Return the (X, Y) coordinate for the center point of the cell that contains the specified text.  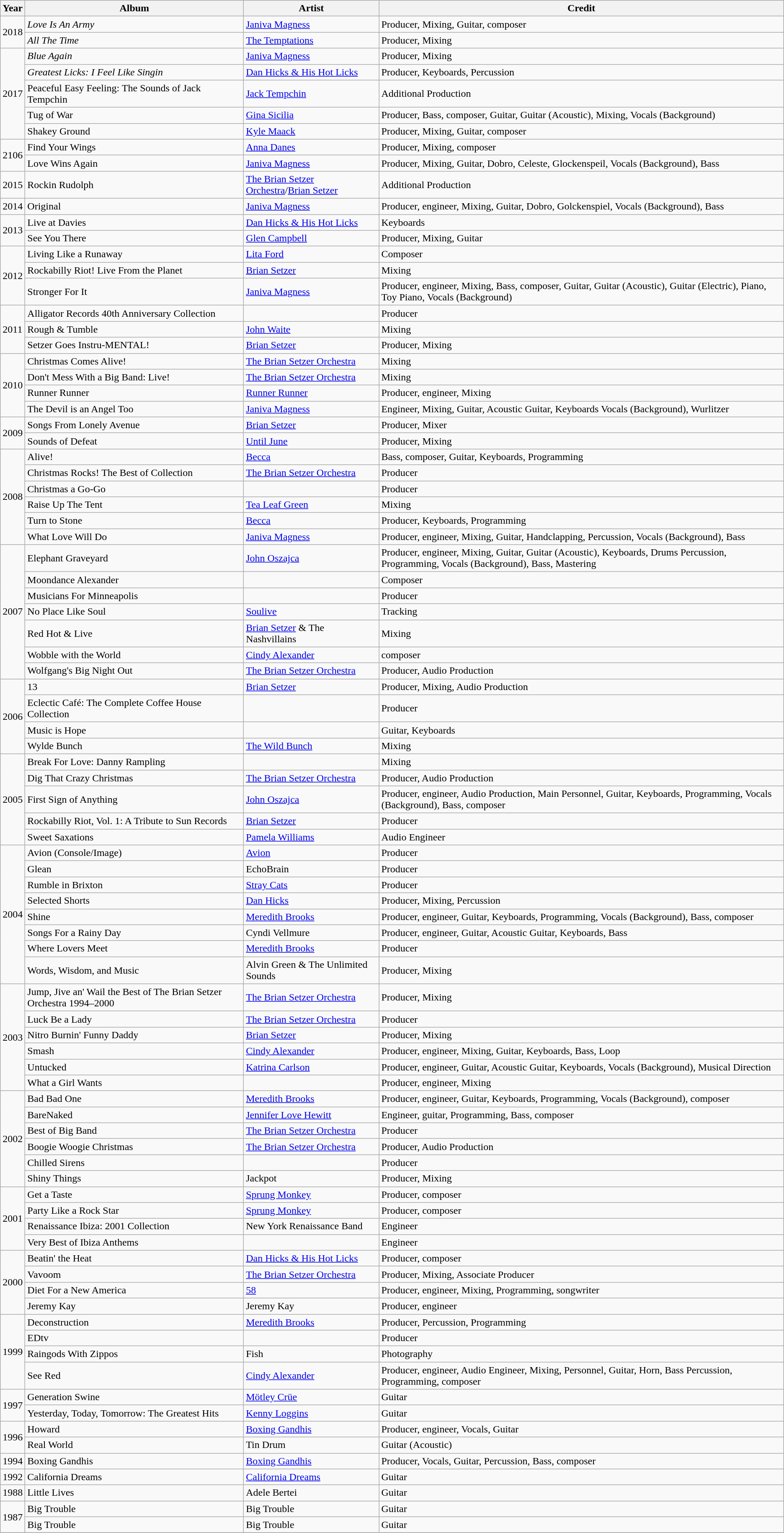
Don't Mess With a Big Band: Live! (134, 377)
Rockin Rudolph (134, 184)
Anna Danes (312, 147)
Producer, engineer, Vocals, Guitar (581, 1429)
Setzer Goes Instru-MENTAL! (134, 345)
Producer, Mixing, Guitar, Dobro, Celeste, Glockenspeil, Vocals (Background), Bass (581, 163)
Producer, Keyboards, Programming (581, 521)
Producer, Vocals, Guitar, Percussion, Bass, composer (581, 1461)
Lita Ford (312, 254)
Producer, engineer, Guitar, Keyboards, Programming, Vocals (Background), Bass, composer (581, 917)
Producer, Percussion, Programming (581, 1322)
Wylde Bunch (134, 746)
Words, Wisdom, and Music (134, 970)
Producer, Bass, composer, Guitar, Guitar (Acoustic), Mixing, Vocals (Background) (581, 115)
Producer, engineer, Audio Engineer, Mixing, Personnel, Guitar, Horn, Bass Percussion, Programming, composer (581, 1376)
Artist (312, 8)
Producer, engineer, Guitar, Keyboards, Programming, Vocals (Background), composer (581, 1099)
2018 (13, 32)
Producer, engineer, Mixing, Programming, songwriter (581, 1290)
Kenny Loggins (312, 1413)
Keyboards (581, 222)
Mötley Crüe (312, 1397)
composer (581, 655)
Luck Be a Lady (134, 1019)
Greatest Licks: I Feel Like Singin (134, 72)
2007 (13, 612)
2015 (13, 184)
2000 (13, 1282)
The Devil is an Angel Too (134, 409)
First Sign of Anything (134, 799)
2008 (13, 496)
Guitar (Acoustic) (581, 1445)
58 (312, 1290)
Living Like a Runaway (134, 254)
Dig That Crazy Christmas (134, 778)
Engineer, guitar, Programming, Bass, composer (581, 1115)
Beatin' the Heat (134, 1258)
Tug of War (134, 115)
BareNaked (134, 1115)
Love Wins Again (134, 163)
Producer, Mixing, composer (581, 147)
Bad Bad One (134, 1099)
Sounds of Defeat (134, 441)
The Temptations (312, 40)
Love Is An Army (134, 24)
1987 (13, 1517)
Wolfgang's Big Night Out (134, 671)
Pamela Williams (312, 837)
Wobble with the World (134, 655)
2014 (13, 206)
Rockabilly Riot, Vol. 1: A Tribute to Sun Records (134, 821)
Tea Leaf Green (312, 505)
Where Lovers Meet (134, 949)
Tin Drum (312, 1445)
Producer, engineer, Mixing, Guitar, Dobro, Golckenspiel, Vocals (Background), Bass (581, 206)
Musicians For Minneapolis (134, 596)
Cyndi Vellmure (312, 933)
Nitro Burnin' Funny Daddy (134, 1035)
Very Best of Ibiza Anthems (134, 1242)
Get a Taste (134, 1194)
No Place Like Soul (134, 612)
Vavoom (134, 1274)
John Waite (312, 329)
All The Time (134, 40)
Renaissance Ibiza: 2001 Collection (134, 1226)
Avion (312, 853)
Songs From Lonely Avenue (134, 425)
Producer, engineer, Mixing, Bass, composer, Guitar, Guitar (Acoustic), Guitar (Electric), Piano, Toy Piano, Vocals (Background) (581, 292)
Gina Sicilia (312, 115)
Jennifer Love Hewitt (312, 1115)
Break For Love: Danny Rampling (134, 762)
New York Renaissance Band (312, 1226)
Christmas Rocks! The Best of Collection (134, 473)
2009 (13, 433)
Credit (581, 8)
Elephant Graveyard (134, 558)
Soulive (312, 612)
Boogie Woogie Christmas (134, 1147)
Moondance Alexander (134, 580)
2017 (13, 94)
Raise Up The Tent (134, 505)
2002 (13, 1139)
Raingods With Zippos (134, 1354)
Christmas Comes Alive! (134, 361)
See Red (134, 1376)
Producer, Keyboards, Percussion (581, 72)
2006 (13, 716)
Selected Shorts (134, 901)
EchoBrain (312, 869)
The Brian Setzer Orchestra/Brian Setzer (312, 184)
Producer, engineer, Guitar, Acoustic Guitar, Keyboards, Bass (581, 933)
Peaceful Easy Feeling: The Sounds of Jack Tempchin (134, 94)
Alive! (134, 457)
Avion (Console/Image) (134, 853)
Yesterday, Today, Tomorrow: The Greatest Hits (134, 1413)
Generation Swine (134, 1397)
Shiny Things (134, 1179)
1988 (13, 1493)
Producer, engineer, Mixing, Guitar, Guitar (Acoustic), Keyboards, Drums Percussion, Programming, Vocals (Background), Bass, Mastering (581, 558)
Year (13, 8)
1996 (13, 1437)
Real World (134, 1445)
2013 (13, 230)
Producer, engineer, Mixing, Guitar, Handclapping, Percussion, Vocals (Background), Bass (581, 537)
Party Like a Rock Star (134, 1210)
Producer, Mixing, Guitar (581, 238)
Shine (134, 917)
Producer, engineer, Mixing, Guitar, Keyboards, Bass, Loop (581, 1051)
Producer, Mixer (581, 425)
2011 (13, 329)
Sweet Saxations (134, 837)
Tracking (581, 612)
1999 (13, 1352)
Producer, Mixing, Associate Producer (581, 1274)
Alvin Green & The Unlimited Sounds (312, 970)
Stray Cats (312, 885)
Turn to Stone (134, 521)
1994 (13, 1461)
Producer, engineer, Guitar, Acoustic Guitar, Keyboards, Vocals (Background), Musical Direction (581, 1067)
What a Girl Wants (134, 1083)
1997 (13, 1405)
What Love Will Do (134, 537)
Chilled Sirens (134, 1163)
Audio Engineer (581, 837)
Best of Big Band (134, 1131)
2010 (13, 385)
Engineer, Mixing, Guitar, Acoustic Guitar, Keyboards Vocals (Background), Wurlitzer (581, 409)
Glean (134, 869)
Photography (581, 1354)
Howard (134, 1429)
Deconstruction (134, 1322)
Blue Again (134, 56)
Untucked (134, 1067)
Little Lives (134, 1493)
Bass, composer, Guitar, Keyboards, Programming (581, 457)
Rough & Tumble (134, 329)
See You There (134, 238)
Shakey Ground (134, 131)
Producer, engineer, Audio Production, Main Personnel, Guitar, Keyboards, Programming, Vocals (Background), Bass, composer (581, 799)
Songs For a Rainy Day (134, 933)
Live at Davies (134, 222)
Music is Hope (134, 730)
Producer, Mixing, Audio Production (581, 687)
Jump, Jive an' Wail the Best of The Brian Setzer Orchestra 1994–2000 (134, 997)
Fish (312, 1354)
Producer, Mixing, Percussion (581, 901)
2003 (13, 1037)
13 (134, 687)
Eclectic Café: The Complete Coffee House Collection (134, 708)
Glen Campbell (312, 238)
Red Hot & Live (134, 633)
Alligator Records 40th Anniversary Collection (134, 313)
Christmas a Go-Go (134, 489)
Diet For a New America (134, 1290)
2001 (13, 1218)
2012 (13, 276)
2004 (13, 915)
Jackpot (312, 1179)
2005 (13, 799)
Brian Setzer & The Nashvillains (312, 633)
Adele Bertei (312, 1493)
Jack Tempchin (312, 94)
Dan Hicks (312, 901)
Find Your Wings (134, 147)
Until June (312, 441)
Album (134, 8)
Guitar, Keyboards (581, 730)
Original (134, 206)
Stronger For It (134, 292)
Smash (134, 1051)
2106 (13, 155)
Producer, engineer (581, 1306)
Katrina Carlson (312, 1067)
The Wild Bunch (312, 746)
Rumble in Brixton (134, 885)
1992 (13, 1477)
Rockabilly Riot! Live From the Planet (134, 270)
EDtv (134, 1338)
Kyle Maack (312, 131)
